Locate the cell with the specified text and output its [X, Y] center coordinate. 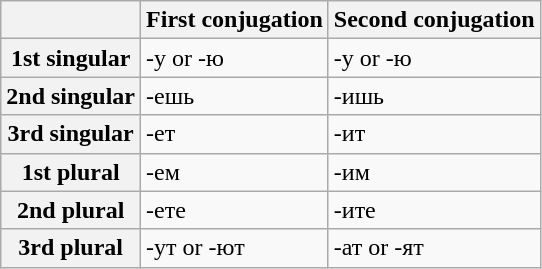
-ите [434, 210]
-ешь [235, 96]
-ит [434, 134]
-ем [235, 172]
3rd plural [71, 248]
-ет [235, 134]
-ишь [434, 96]
-ут or -ют [235, 248]
3rd singular [71, 134]
-ете [235, 210]
Second conjugation [434, 20]
-ат or -ят [434, 248]
2nd plural [71, 210]
1st plural [71, 172]
2nd singular [71, 96]
-им [434, 172]
First conjugation [235, 20]
1st singular [71, 58]
